Detect which cell encompasses the target text, then output its [X, Y] center coordinate. 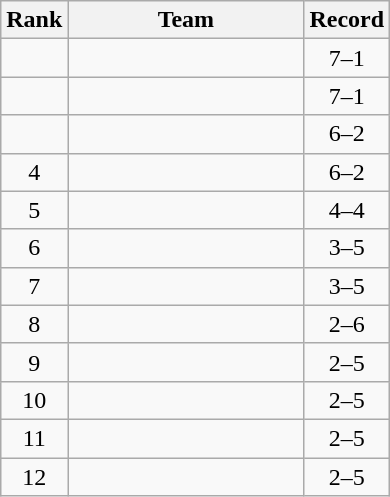
4–4 [347, 210]
4 [34, 172]
10 [34, 400]
8 [34, 324]
Team [186, 20]
9 [34, 362]
11 [34, 438]
5 [34, 210]
12 [34, 477]
6 [34, 248]
2–6 [347, 324]
Rank [34, 20]
Record [347, 20]
7 [34, 286]
